Find where the given text appears and provide that cell's center as [x, y] coordinate. 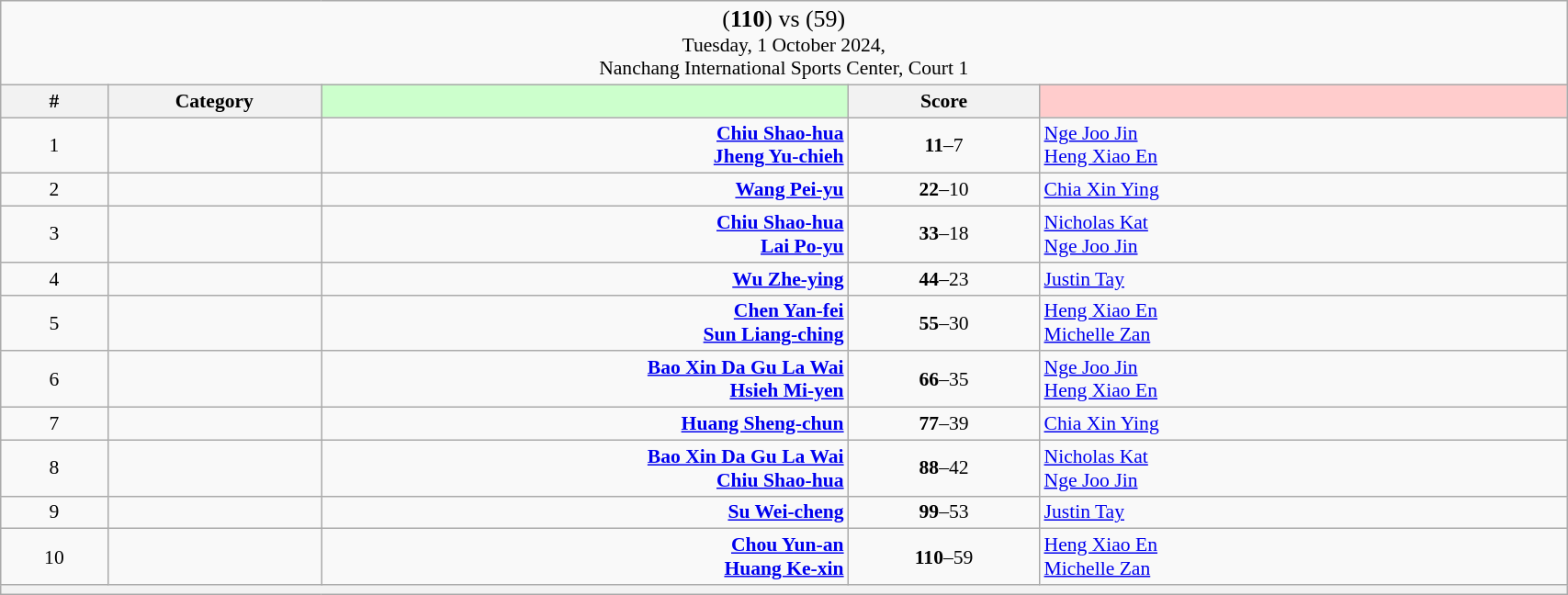
88–42 [944, 468]
Score [944, 101]
110–59 [944, 556]
(110) vs (59)Tuesday, 1 October 2024, Nanchang International Sports Center, Court 1 [784, 42]
55–30 [944, 323]
# [54, 101]
7 [54, 424]
4 [54, 279]
44–23 [944, 279]
Chou Yun-an Huang Ke-xin [585, 556]
8 [54, 468]
Chen Yan-fei Sun Liang-ching [585, 323]
Chiu Shao-hua Lai Po-yu [585, 235]
Wu Zhe-ying [585, 279]
6 [54, 380]
Huang Sheng-chun [585, 424]
Su Wei-cheng [585, 512]
Wang Pei-yu [585, 190]
66–35 [944, 380]
99–53 [944, 512]
11–7 [944, 145]
77–39 [944, 424]
Bao Xin Da Gu La Wai Hsieh Mi-yen [585, 380]
9 [54, 512]
10 [54, 556]
1 [54, 145]
2 [54, 190]
Chiu Shao-hua Jheng Yu-chieh [585, 145]
Category [215, 101]
22–10 [944, 190]
5 [54, 323]
Bao Xin Da Gu La Wai Chiu Shao-hua [585, 468]
33–18 [944, 235]
3 [54, 235]
